Provide the (X, Y) coordinate of the cell's center where the given text is located.  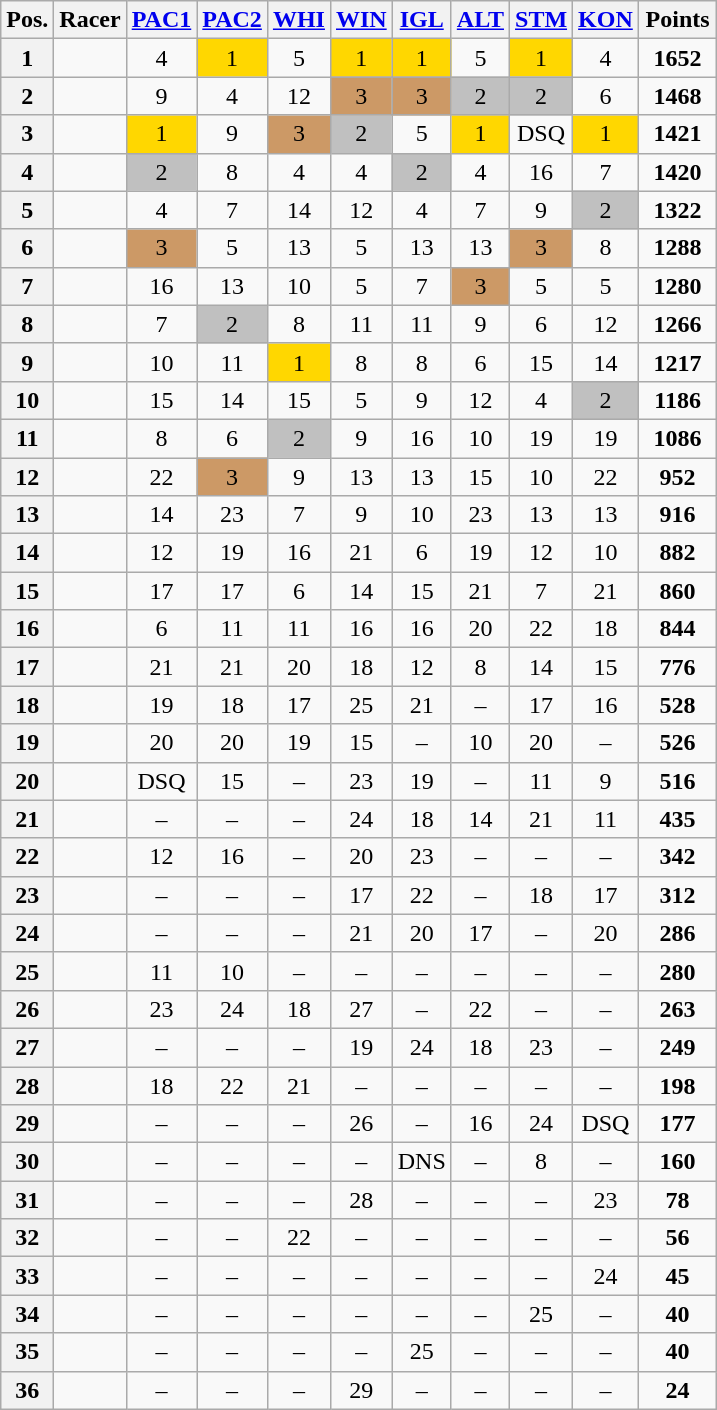
776 (678, 667)
844 (678, 629)
198 (678, 1085)
516 (678, 781)
312 (678, 895)
ALT (480, 20)
35 (28, 1352)
160 (678, 1162)
31 (28, 1200)
Points (678, 20)
PAC1 (162, 20)
342 (678, 857)
45 (678, 1276)
1322 (678, 210)
Racer (90, 20)
STM (542, 20)
33 (28, 1276)
263 (678, 1009)
526 (678, 743)
435 (678, 819)
PAC2 (232, 20)
1652 (678, 58)
280 (678, 971)
DNS (422, 1162)
286 (678, 933)
30 (28, 1162)
952 (678, 477)
KON (606, 20)
860 (678, 591)
IGL (422, 20)
36 (28, 1390)
528 (678, 705)
916 (678, 515)
1217 (678, 362)
56 (678, 1238)
WIN (361, 20)
1288 (678, 248)
WHI (298, 20)
1086 (678, 438)
78 (678, 1200)
882 (678, 553)
1280 (678, 286)
32 (28, 1238)
Pos. (28, 20)
249 (678, 1047)
34 (28, 1314)
1468 (678, 96)
1421 (678, 134)
1266 (678, 324)
1420 (678, 172)
1186 (678, 400)
177 (678, 1124)
